Pinpoint the cell where the given text exists, returning its (x, y) midpoint coordinate. 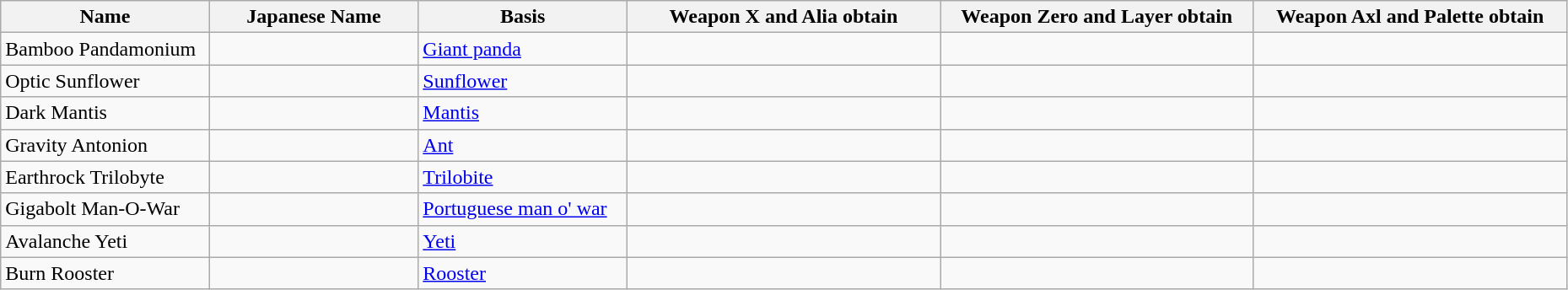
Gigabolt Man-O-War (105, 209)
Name (105, 17)
Burn Rooster (105, 273)
Ant (523, 145)
Weapon Zero and Layer obtain (1097, 17)
Weapon X and Alia obtain (783, 17)
Avalanche Yeti (105, 241)
Earthrock Trilobyte (105, 177)
Rooster (523, 273)
Optic Sunflower (105, 81)
Japanese Name (314, 17)
Dark Mantis (105, 113)
Trilobite (523, 177)
Gravity Antonion (105, 145)
Yeti (523, 241)
Mantis (523, 113)
Bamboo Pandamonium (105, 49)
Sunflower (523, 81)
Giant panda (523, 49)
Weapon Axl and Palette obtain (1410, 17)
Portuguese man o' war (523, 209)
Basis (523, 17)
